Scan for the cell matching the given text and deliver its [x, y] coordinate at center. 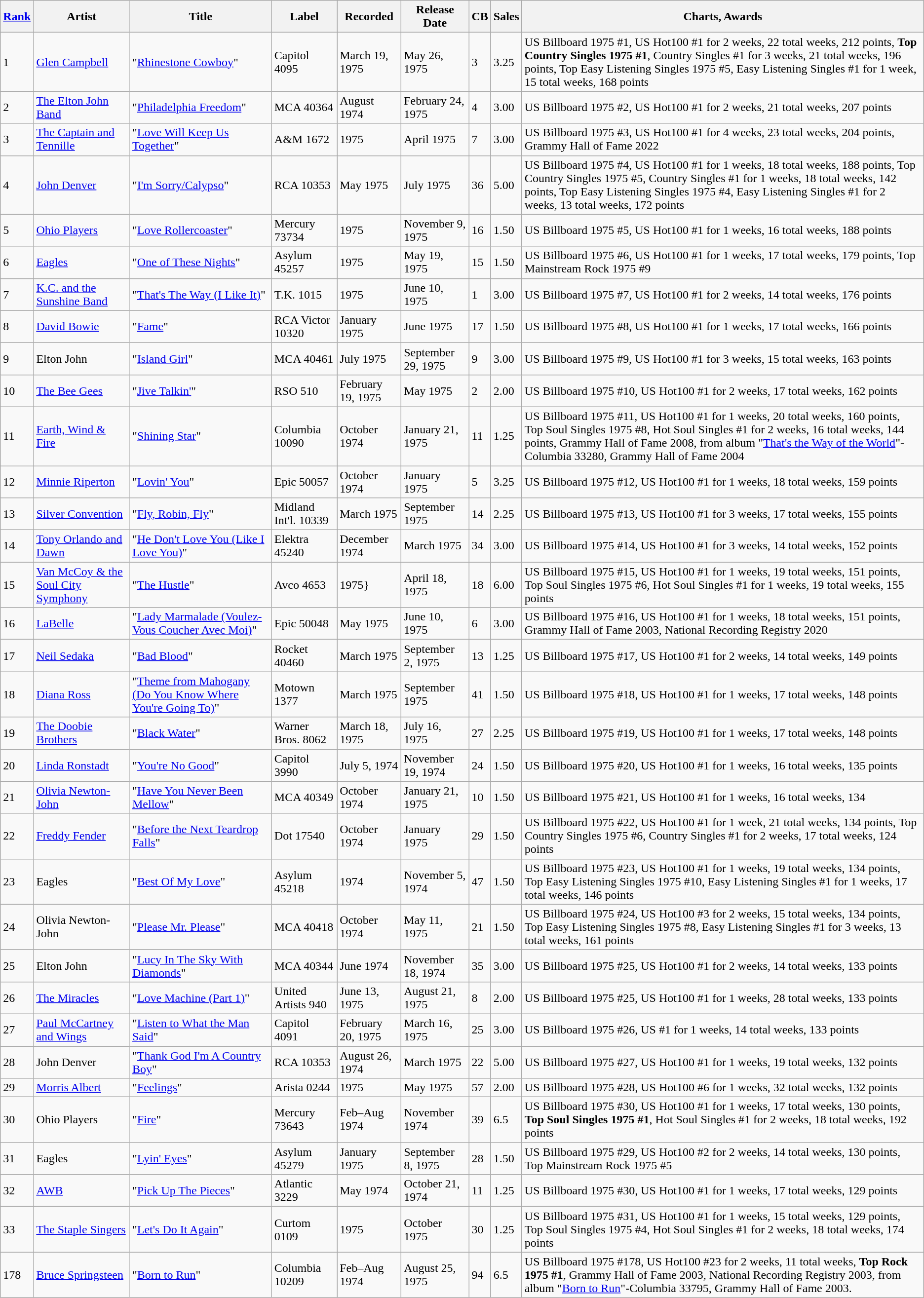
August 21, 1975 [435, 998]
"Thank God I'm A Country Boy" [200, 1062]
US Billboard 1975 #28, US Hot100 #6 for 1 weeks, 32 total weeks, 132 points [723, 1088]
23 [17, 881]
US Billboard 1975 #3, US Hot100 #1 for 4 weeks, 23 total weeks, 204 points, Grammy Hall of Fame 2022 [723, 139]
February 19, 1975 [369, 391]
MCA 40349 [304, 798]
Van McCoy & the Soul City Symphony [82, 585]
RCA Victor 10320 [304, 327]
"Feelings" [200, 1088]
The Elton John Band [82, 108]
"Shining Star" [200, 436]
The Doobie Brothers [82, 733]
LaBelle [82, 624]
94 [480, 1275]
MCA 40418 [304, 927]
Epic 50057 [304, 482]
May 19, 1975 [435, 263]
August 26, 1974 [369, 1062]
Label [304, 17]
March 19, 1975 [369, 62]
US Billboard 1975 #7, US Hot100 #1 for 2 weeks, 14 total weeks, 176 points [723, 294]
6.00 [506, 585]
"Listen to What the Man Said" [200, 1030]
A&M 1672 [304, 139]
"One of These Nights" [200, 263]
178 [17, 1275]
US Billboard 1975 #9, US Hot100 #1 for 3 weeks, 15 total weeks, 163 points [723, 358]
"Lucy In The Sky With Diamonds" [200, 965]
Motown 1377 [304, 694]
47 [480, 881]
39 [480, 1120]
June 1975 [435, 327]
Silver Convention [82, 514]
US Billboard 1975 #30, US Hot100 #1 for 1 weeks, 17 total weeks, 129 points [723, 1190]
Elektra 45240 [304, 546]
Capitol 4095 [304, 62]
"Lady Marmalade (Voulez-Vous Coucher Avec Moi)" [200, 624]
US Billboard 1975 #14, US Hot100 #1 for 3 weeks, 14 total weeks, 152 points [723, 546]
August 25, 1975 [435, 1275]
December 1974 [369, 546]
US Billboard 1975 #26, US #1 for 1 weeks, 14 total weeks, 133 points [723, 1030]
Artist [82, 17]
CB [480, 17]
Freddy Fender [82, 836]
Diana Ross [82, 694]
AWB [82, 1190]
"He Don't Love You (Like I Love You)" [200, 546]
36 [480, 185]
September 29, 1975 [435, 358]
US Billboard 1975 #25, US Hot100 #1 for 1 weeks, 28 total weeks, 133 points [723, 998]
Avco 4653 [304, 585]
"Black Water" [200, 733]
November 18, 1974 [435, 965]
US Billboard 1975 #12, US Hot100 #1 for 1 weeks, 18 total weeks, 159 points [723, 482]
August 1974 [369, 108]
Mercury 73643 [304, 1120]
United Artists 940 [304, 998]
"The Hustle" [200, 585]
October 1975 [435, 1229]
US Billboard 1975 #25, US Hot100 #1 for 2 weeks, 14 total weeks, 133 points [723, 965]
41 [480, 694]
September 8, 1975 [435, 1159]
March 16, 1975 [435, 1030]
"Let's Do It Again" [200, 1229]
"Jive Talkin'" [200, 391]
"Lyin' Eyes" [200, 1159]
US Billboard 1975 #8, US Hot100 #1 for 1 weeks, 17 total weeks, 166 points [723, 327]
US Billboard 1975 #6, US Hot100 #1 for 1 weeks, 17 total weeks, 179 points, Top Mainstream Rock 1975 #9 [723, 263]
Dot 17540 [304, 836]
K.C. and the Sunshine Band [82, 294]
"Lovin' You" [200, 482]
"Fire" [200, 1120]
"Best Of My Love" [200, 881]
February 24, 1975 [435, 108]
Minnie Riperton [82, 482]
US Billboard 1975 #17, US Hot100 #1 for 2 weeks, 14 total weeks, 149 points [723, 655]
Atlantic 3229 [304, 1190]
26 [17, 998]
"Born to Run" [200, 1275]
Paul McCartney and Wings [82, 1030]
"Theme from Mahogany (Do You Know Where You're Going To)" [200, 694]
Morris Albert [82, 1088]
The Bee Gees [82, 391]
"Love Rollercoaster" [200, 230]
US Billboard 1975 #16, US Hot100 #1 for 1 weeks, 18 total weeks, 151 points, Grammy Hall of Fame 2003, National Recording Registry 2020 [723, 624]
US Billboard 1975 #2, US Hot100 #1 for 2 weeks, 21 total weeks, 207 points [723, 108]
Warner Bros. 8062 [304, 733]
Glen Campbell [82, 62]
"Fame" [200, 327]
Asylum 45279 [304, 1159]
"Please Mr. Please" [200, 927]
Columbia 10090 [304, 436]
"Love Machine (Part 1)" [200, 998]
Epic 50048 [304, 624]
April 18, 1975 [435, 585]
34 [480, 546]
November 19, 1974 [435, 765]
31 [17, 1159]
"Pick Up The Pieces" [200, 1190]
April 1975 [435, 139]
"You're No Good" [200, 765]
November 1974 [435, 1120]
Tony Orlando and Dawn [82, 546]
"I'm Sorry/Calypso" [200, 185]
1974 [369, 881]
The Staple Singers [82, 1229]
US Billboard 1975 #29, US Hot100 #2 for 2 weeks, 14 total weeks, 130 points, Top Mainstream Rock 1975 #5 [723, 1159]
The Captain and Tennille [82, 139]
US Billboard 1975 #21, US Hot100 #1 for 1 weeks, 16 total weeks, 134 [723, 798]
September 2, 1975 [435, 655]
November 5, 1974 [435, 881]
MCA 40344 [304, 965]
"Philadelphia Freedom" [200, 108]
12 [17, 482]
US Billboard 1975 #10, US Hot100 #1 for 2 weeks, 17 total weeks, 162 points [723, 391]
July 5, 1974 [369, 765]
"Island Girl" [200, 358]
"Fly, Robin, Fly" [200, 514]
"Love Will Keep Us Together" [200, 139]
Earth, Wind & Fire [82, 436]
US Billboard 1975 #18, US Hot100 #1 for 1 weeks, 17 total weeks, 148 points [723, 694]
October 21, 1974 [435, 1190]
"Have You Never Been Mellow" [200, 798]
32 [17, 1190]
RSO 510 [304, 391]
"Before the Next Teardrop Falls" [200, 836]
Rank [17, 17]
Capitol 3990 [304, 765]
Recorded [369, 17]
1975} [369, 585]
Asylum 45218 [304, 881]
June 13, 1975 [369, 998]
Release Date [435, 17]
Sales [506, 17]
Linda Ronstadt [82, 765]
March 18, 1975 [369, 733]
November 9, 1975 [435, 230]
US Billboard 1975 #19, US Hot100 #1 for 1 weeks, 17 total weeks, 148 points [723, 733]
T.K. 1015 [304, 294]
May 1974 [369, 1190]
The Miracles [82, 998]
Midland Int'l. 10339 [304, 514]
May 11, 1975 [435, 927]
US Billboard 1975 #13, US Hot100 #1 for 3 weeks, 17 total weeks, 155 points [723, 514]
Capitol 4091 [304, 1030]
July 16, 1975 [435, 733]
19 [17, 733]
20 [17, 765]
MCA 40461 [304, 358]
US Billboard 1975 #5, US Hot100 #1 for 1 weeks, 16 total weeks, 188 points [723, 230]
"Bad Blood" [200, 655]
35 [480, 965]
57 [480, 1088]
Arista 0244 [304, 1088]
May 26, 1975 [435, 62]
US Billboard 1975 #27, US Hot100 #1 for 1 weeks, 19 total weeks, 132 points [723, 1062]
David Bowie [82, 327]
MCA 40364 [304, 108]
Bruce Springsteen [82, 1275]
Title [200, 17]
Rocket 40460 [304, 655]
Columbia 10209 [304, 1275]
33 [17, 1229]
February 20, 1975 [369, 1030]
Neil Sedaka [82, 655]
Asylum 45257 [304, 263]
"That's The Way (I Like It)" [200, 294]
Charts, Awards [723, 17]
"Rhinestone Cowboy" [200, 62]
June 1974 [369, 965]
Curtom 0109 [304, 1229]
Mercury 73734 [304, 230]
US Billboard 1975 #20, US Hot100 #1 for 1 weeks, 16 total weeks, 135 points [723, 765]
